Extract the [x, y] coordinate from the center of the cell holding the provided text.  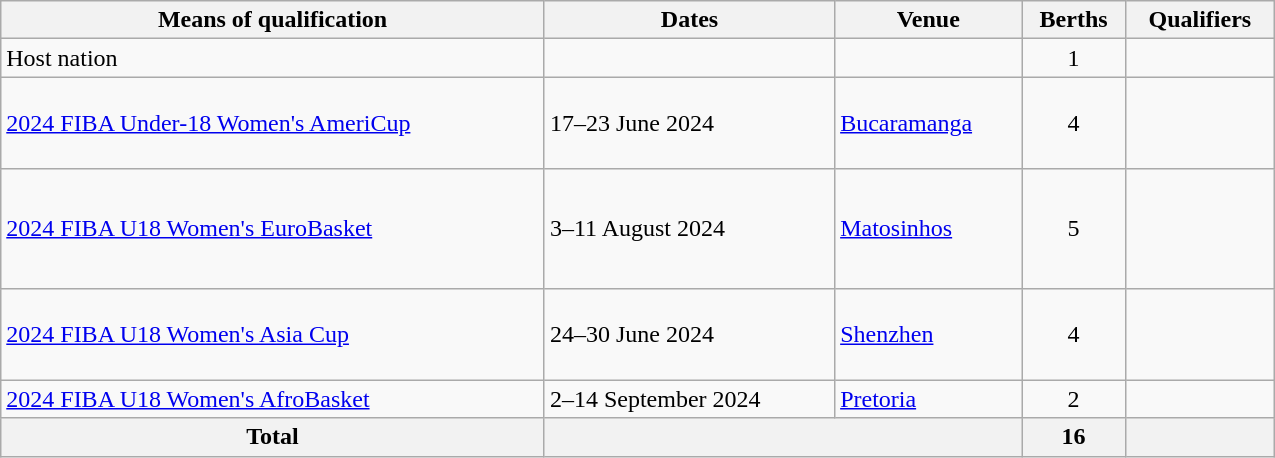
3–11 August 2024 [689, 228]
Host nation [273, 58]
Shenzhen [928, 334]
24–30 June 2024 [689, 334]
16 [1074, 437]
Berths [1074, 20]
Total [273, 437]
2 [1074, 399]
Means of qualification [273, 20]
2024 FIBA Under-18 Women's AmeriCup [273, 123]
Pretoria [928, 399]
5 [1074, 228]
2024 FIBA U18 Women's Asia Cup [273, 334]
2–14 September 2024 [689, 399]
2024 FIBA U18 Women's AfroBasket [273, 399]
Bucaramanga [928, 123]
Dates [689, 20]
1 [1074, 58]
2024 FIBA U18 Women's EuroBasket [273, 228]
Qualifiers [1200, 20]
Matosinhos [928, 228]
17–23 June 2024 [689, 123]
Venue [928, 20]
